Find where the given text appears and provide that cell's center as [x, y] coordinate. 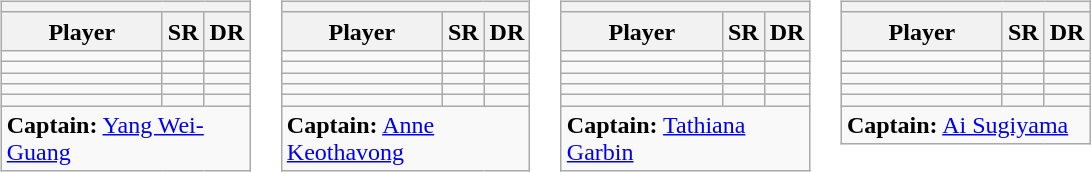
Captain: Ai Sugiyama [966, 125]
Captain: Yang Wei-Guang [126, 138]
Captain: Anne Keothavong [406, 138]
Captain: Tathiana Garbin [686, 138]
